Locate the cell with the specified text and output its [X, Y] center coordinate. 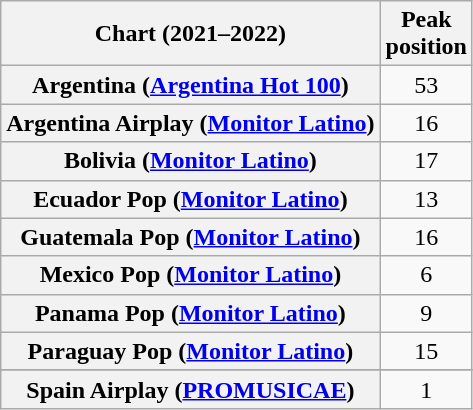
Panama Pop (Monitor Latino) [190, 313]
6 [426, 275]
Peak position [426, 34]
17 [426, 161]
Spain Airplay (PROMUSICAE) [190, 389]
15 [426, 351]
Paraguay Pop (Monitor Latino) [190, 351]
Ecuador Pop (Monitor Latino) [190, 199]
Argentina Airplay (Monitor Latino) [190, 123]
13 [426, 199]
1 [426, 389]
Guatemala Pop (Monitor Latino) [190, 237]
Argentina (Argentina Hot 100) [190, 85]
Bolivia (Monitor Latino) [190, 161]
Mexico Pop (Monitor Latino) [190, 275]
53 [426, 85]
Chart (2021–2022) [190, 34]
9 [426, 313]
